Return the [x, y] coordinate for the center point of the cell that contains the specified text.  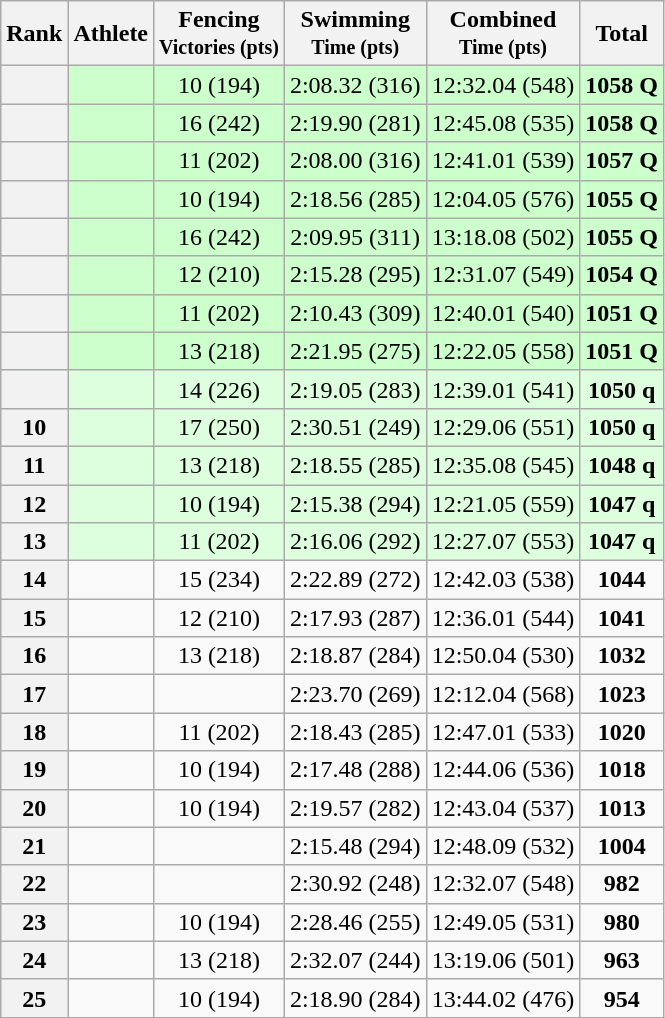
16 [34, 656]
12:42.03 (538) [503, 580]
17 [34, 694]
2:21.95 (275) [355, 351]
12:45.08 (535) [503, 123]
2:30.92 (248) [355, 884]
963 [622, 960]
954 [622, 998]
2:10.43 (309) [355, 313]
2:19.05 (283) [355, 389]
2:09.95 (311) [355, 237]
10 [34, 427]
25 [34, 998]
1048 q [622, 465]
2:18.43 (285) [355, 732]
20 [34, 808]
12:43.04 (537) [503, 808]
13 [34, 542]
2:18.55 (285) [355, 465]
2:30.51 (249) [355, 427]
12:48.09 (532) [503, 846]
15 (234) [220, 580]
Fencing Victories (pts) [220, 34]
980 [622, 922]
1054 Q [622, 275]
12:35.08 (545) [503, 465]
12:12.04 (568) [503, 694]
12:22.05 (558) [503, 351]
1041 [622, 618]
12:41.01 (539) [503, 161]
1020 [622, 732]
2:16.06 (292) [355, 542]
Total [622, 34]
13:19.06 (501) [503, 960]
15 [34, 618]
12:39.01 (541) [503, 389]
2:18.90 (284) [355, 998]
12:47.01 (533) [503, 732]
2:08.00 (316) [355, 161]
1023 [622, 694]
Combined Time (pts) [503, 34]
2:15.48 (294) [355, 846]
24 [34, 960]
2:28.46 (255) [355, 922]
14 (226) [220, 389]
13:44.02 (476) [503, 998]
19 [34, 770]
2:22.89 (272) [355, 580]
2:15.38 (294) [355, 503]
1013 [622, 808]
2:18.56 (285) [355, 199]
2:15.28 (295) [355, 275]
14 [34, 580]
21 [34, 846]
12:40.01 (540) [503, 313]
2:18.87 (284) [355, 656]
12:04.05 (576) [503, 199]
18 [34, 732]
2:23.70 (269) [355, 694]
17 (250) [220, 427]
12:32.04 (548) [503, 85]
12:50.04 (530) [503, 656]
982 [622, 884]
12:21.05 (559) [503, 503]
1044 [622, 580]
Swimming Time (pts) [355, 34]
12:36.01 (544) [503, 618]
2:19.57 (282) [355, 808]
12:32.07 (548) [503, 884]
12 [34, 503]
1057 Q [622, 161]
2:17.93 (287) [355, 618]
Athlete [111, 34]
12:29.06 (551) [503, 427]
22 [34, 884]
2:08.32 (316) [355, 85]
12:31.07 (549) [503, 275]
11 [34, 465]
1018 [622, 770]
2:32.07 (244) [355, 960]
Rank [34, 34]
23 [34, 922]
12:44.06 (536) [503, 770]
1004 [622, 846]
2:19.90 (281) [355, 123]
1032 [622, 656]
12:49.05 (531) [503, 922]
12:27.07 (553) [503, 542]
2:17.48 (288) [355, 770]
13:18.08 (502) [503, 237]
